Scan for the cell matching the given text and deliver its (X, Y) coordinate at center. 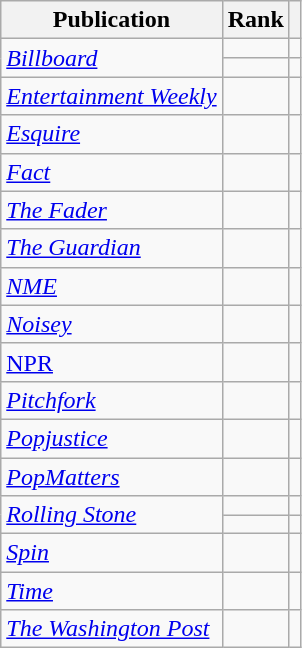
The Fader (112, 210)
Pitchfork (112, 400)
Publication (112, 20)
Noisey (112, 324)
Fact (112, 172)
NME (112, 286)
Time (112, 591)
Popjustice (112, 438)
Entertainment Weekly (112, 96)
Billboard (112, 58)
Esquire (112, 134)
NPR (112, 362)
Rolling Stone (112, 515)
PopMatters (112, 477)
Rank (256, 20)
Spin (112, 553)
The Washington Post (112, 629)
The Guardian (112, 248)
